Extract the (X, Y) coordinate from the center of the cell holding the provided text.  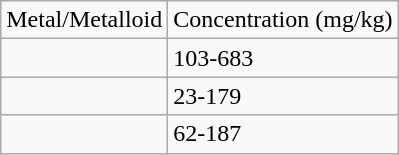
103-683 (283, 58)
Concentration (mg/kg) (283, 20)
62-187 (283, 134)
23-179 (283, 96)
Metal/Metalloid (84, 20)
